Capture the cell that displays the provided text and extract its (x, y) central coordinate. 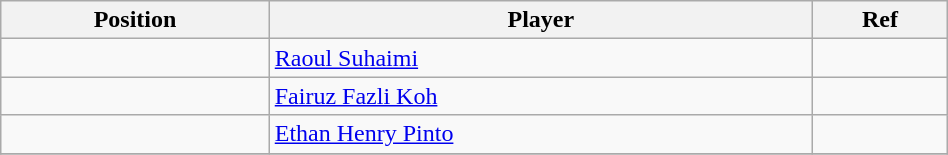
Player (540, 20)
Fairuz Fazli Koh (540, 96)
Ref (880, 20)
Position (135, 20)
Ethan Henry Pinto (540, 134)
Raoul Suhaimi (540, 58)
